Return the (X, Y) coordinate for the center point of the cell that contains the specified text.  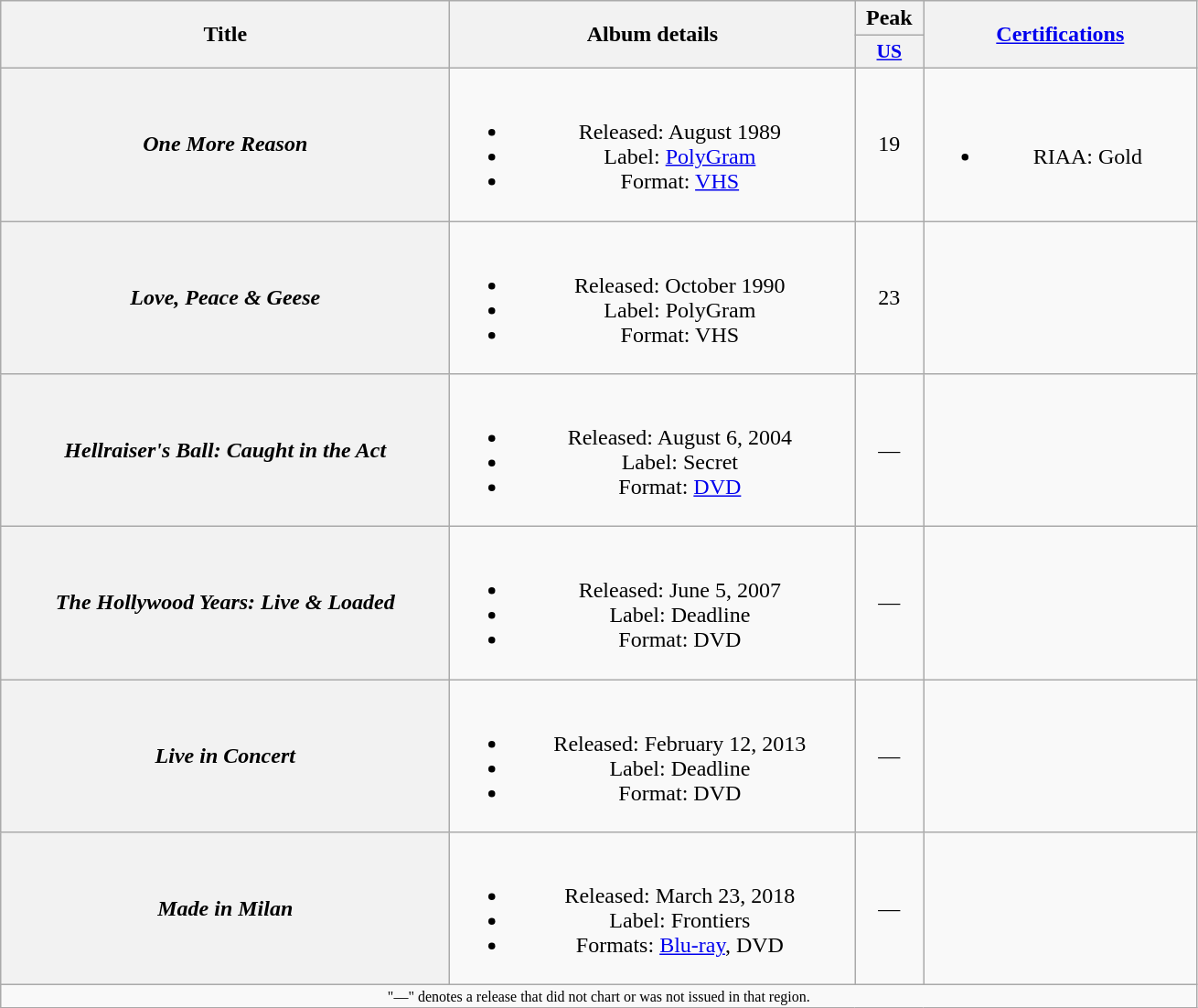
Live in Concert (225, 756)
US (889, 52)
Title (225, 35)
Certifications (1061, 35)
Released: February 12, 2013Label: DeadlineFormat: DVD (653, 756)
Made in Milan (225, 909)
23 (889, 298)
Hellraiser's Ball: Caught in the Act (225, 450)
Released: August 1989Label: PolyGramFormat: VHS (653, 145)
"—" denotes a release that did not chart or was not issued in that region. (599, 996)
Released: August 6, 2004Label: SecretFormat: DVD (653, 450)
19 (889, 145)
Peak (889, 18)
Released: June 5, 2007Label: DeadlineFormat: DVD (653, 604)
Released: October 1990Label: PolyGramFormat: VHS (653, 298)
Album details (653, 35)
Love, Peace & Geese (225, 298)
The Hollywood Years: Live & Loaded (225, 604)
RIAA: Gold (1061, 145)
Released: March 23, 2018Label: FrontiersFormats: Blu-ray, DVD (653, 909)
One More Reason (225, 145)
